Provide the [x, y] coordinate of the cell's center where the given text is located.  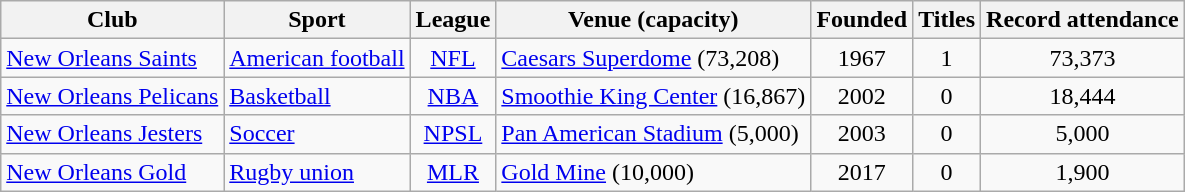
2017 [862, 172]
Sport [317, 20]
Gold Mine (10,000) [654, 172]
MLR [453, 172]
New Orleans Pelicans [112, 96]
NBA [453, 96]
Basketball [317, 96]
Titles [947, 20]
73,373 [1083, 58]
2003 [862, 134]
Pan American Stadium (5,000) [654, 134]
Record attendance [1083, 20]
Rugby union [317, 172]
Venue (capacity) [654, 20]
1,900 [1083, 172]
5,000 [1083, 134]
New Orleans Gold [112, 172]
2002 [862, 96]
18,444 [1083, 96]
Founded [862, 20]
NPSL [453, 134]
Soccer [317, 134]
1 [947, 58]
1967 [862, 58]
NFL [453, 58]
Club [112, 20]
New Orleans Jesters [112, 134]
Smoothie King Center (16,867) [654, 96]
League [453, 20]
American football [317, 58]
Caesars Superdome (73,208) [654, 58]
New Orleans Saints [112, 58]
